From the cell containing the given text, extract its center point as (x, y) coordinate. 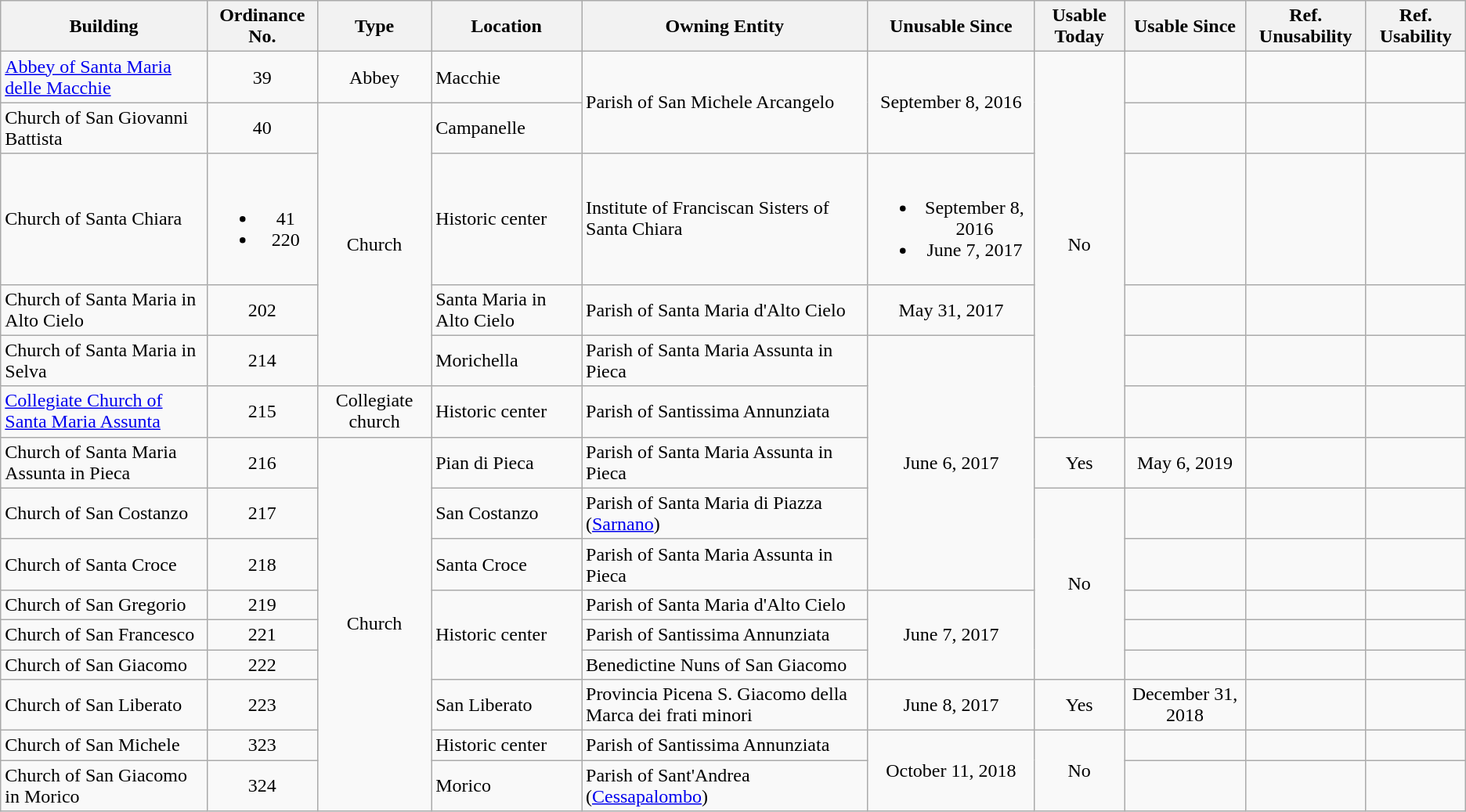
Church of Santa Maria in Alto Cielo (104, 310)
Morichella (507, 360)
Church of San Giovanni Battista (104, 128)
Church of San Michele (104, 745)
Provincia Picena S. Giacomo della Marca dei frati minori (724, 705)
223 (262, 705)
June 7, 2017 (951, 634)
Campanelle (507, 128)
December 31, 2018 (1186, 705)
323 (262, 745)
Parish of Sant'Andrea (Cessapalombo) (724, 786)
Benedictine Nuns of San Giacomo (724, 665)
Morico (507, 786)
217 (262, 514)
Location (507, 27)
Macchie (507, 77)
San Costanzo (507, 514)
Pian di Pieca (507, 462)
October 11, 2018 (951, 770)
39 (262, 77)
Church of Santa Croce (104, 564)
Church of San Giacomo in Morico (104, 786)
Church of San Gregorio (104, 604)
215 (262, 412)
222 (262, 665)
Collegiate church (374, 412)
Church of Santa Chiara (104, 219)
Unusable Since (951, 27)
Church of Santa Maria in Selva (104, 360)
Parish of San Michele Arcangelo (724, 103)
May 31, 2017 (951, 310)
Type (374, 27)
218 (262, 564)
Church of San Costanzo (104, 514)
Parish of Santa Maria di Piazza (Sarnano) (724, 514)
324 (262, 786)
Usable Today (1079, 27)
Abbey of Santa Maria delle Macchie (104, 77)
June 8, 2017 (951, 705)
Institute of Franciscan Sisters of Santa Chiara (724, 219)
Building (104, 27)
219 (262, 604)
Owning Entity (724, 27)
June 6, 2017 (951, 462)
Collegiate Church of Santa Maria Assunta (104, 412)
Santa Croce (507, 564)
Abbey (374, 77)
Church of San Francesco (104, 634)
Santa Maria in Alto Cielo (507, 310)
Ref. Usability (1416, 27)
Church of Santa Maria Assunta in Pieca (104, 462)
214 (262, 360)
Church of San Giacomo (104, 665)
Usable Since (1186, 27)
May 6, 2019 (1186, 462)
San Liberato (507, 705)
202 (262, 310)
September 8, 2016June 7, 2017 (951, 219)
Ordinance No. (262, 27)
221 (262, 634)
40 (262, 128)
Church of San Liberato (104, 705)
216 (262, 462)
September 8, 2016 (951, 103)
41220 (262, 219)
Ref. Unusability (1305, 27)
